From the cell containing the given text, extract its center point as (X, Y) coordinate. 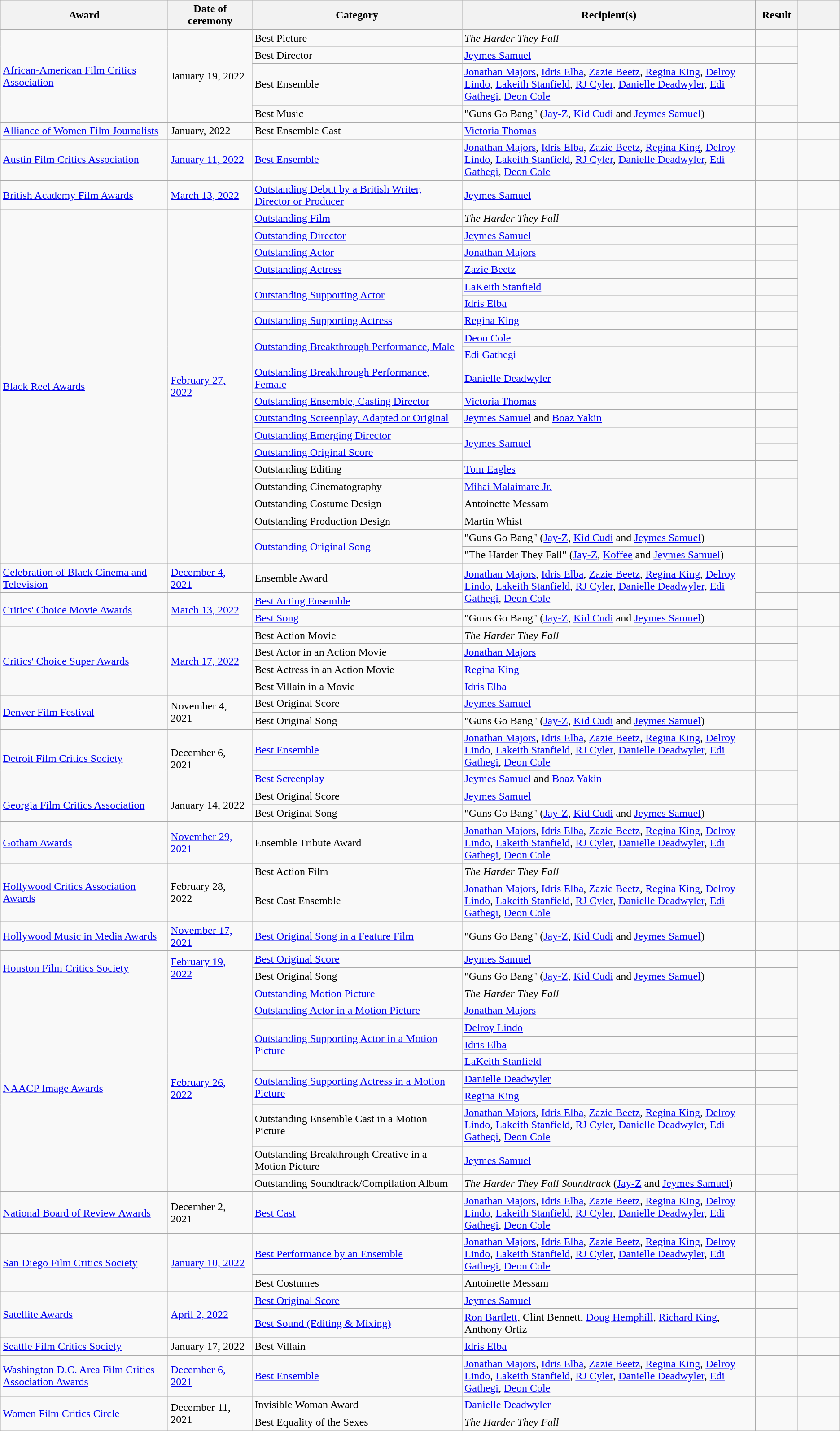
Celebration of Black Cinema and Television (84, 578)
December 4, 2021 (210, 578)
The Harder They Fall Soundtrack (Jay-Z and Jeymes Samuel) (608, 1183)
Edi Gathegi (608, 355)
Award (84, 15)
Best Action Movie (357, 635)
Outstanding Supporting Actress in a Motion Picture (357, 1087)
Outstanding Supporting Actor in a Motion Picture (357, 1045)
Ensemble Award (357, 578)
Outstanding Cinematography (357, 486)
Best Cast (357, 1212)
November 29, 2021 (210, 842)
Outstanding Production Design (357, 521)
January 14, 2022 (210, 805)
Mihai Malaimare Jr. (608, 486)
Recipient(s) (608, 15)
January 19, 2022 (210, 76)
Best Picture (357, 38)
Critics' Choice Super Awards (84, 661)
National Board of Review Awards (84, 1212)
African-American Film Critics Association (84, 76)
Outstanding Actress (357, 269)
Best Original Song in a Feature Film (357, 936)
Delroy Lindo (608, 1028)
Zazie Beetz (608, 269)
Best Performance by an Ensemble (357, 1254)
Outstanding Breakthrough Performance, Female (357, 378)
January 10, 2022 (210, 1262)
Best Equality of the Sexes (357, 1422)
Ensemble Tribute Award (357, 842)
"The Harder They Fall" (Jay-Z, Koffee and Jeymes Samuel) (608, 555)
November 4, 2021 (210, 712)
Austin Film Critics Association (84, 160)
Satellite Awards (84, 1315)
Best Cast Ensemble (357, 901)
Outstanding Emerging Director (357, 435)
Outstanding Breakthrough Performance, Male (357, 346)
Outstanding Editing (357, 469)
Outstanding Original Song (357, 546)
Outstanding Costume Design (357, 503)
Invisible Woman Award (357, 1405)
Outstanding Supporting Actress (357, 321)
April 2, 2022 (210, 1315)
Best Song (357, 618)
Best Director (357, 55)
February 26, 2022 (210, 1089)
Outstanding Debut by a British Writer, Director or Producer (357, 195)
Best Ensemble Cast (357, 131)
Hollywood Music in Media Awards (84, 936)
Washington D.C. Area Film Critics Association Awards (84, 1376)
January 11, 2022 (210, 160)
January 17, 2022 (210, 1347)
Best Music (357, 114)
Outstanding Director (357, 235)
Best Actor in an Action Movie (357, 652)
Seattle Film Critics Society (84, 1347)
Category (357, 15)
Outstanding Original Score (357, 452)
Critics' Choice Movie Awards (84, 610)
Outstanding Supporting Actor (357, 295)
February 19, 2022 (210, 968)
Date of ceremony (210, 15)
Outstanding Breakthrough Creative in a Motion Picture (357, 1160)
Outstanding Soundtrack/Compilation Album (357, 1183)
Outstanding Ensemble Cast in a Motion Picture (357, 1125)
Houston Film Critics Society (84, 968)
Alliance of Women Film Journalists (84, 131)
Outstanding Motion Picture (357, 993)
Best Actress in an Action Movie (357, 670)
Result (777, 15)
Martin Whist (608, 521)
January, 2022 (210, 131)
Outstanding Ensemble, Casting Director (357, 401)
Best Villain in a Movie (357, 687)
February 28, 2022 (210, 892)
Gotham Awards (84, 842)
Denver Film Festival (84, 712)
NAACP Image Awards (84, 1089)
March 17, 2022 (210, 661)
Detroit Film Critics Society (84, 758)
San Diego Film Critics Society (84, 1262)
Best Acting Ensemble (357, 601)
Outstanding Screenplay, Adapted or Original (357, 418)
Georgia Film Critics Association (84, 805)
Best Costumes (357, 1283)
Best Sound (Editing & Mixing) (357, 1324)
British Academy Film Awards (84, 195)
February 27, 2022 (210, 386)
December 11, 2021 (210, 1413)
Hollywood Critics Association Awards (84, 892)
Black Reel Awards (84, 386)
December 2, 2021 (210, 1212)
Outstanding Actor in a Motion Picture (357, 1011)
Outstanding Film (357, 218)
Ron Bartlett, Clint Bennett, Doug Hemphill, Richard King, Anthony Ortiz (608, 1324)
Best Villain (357, 1347)
Outstanding Actor (357, 252)
November 17, 2021 (210, 936)
Women Film Critics Circle (84, 1413)
Tom Eagles (608, 469)
Best Action Film (357, 871)
Best Screenplay (357, 779)
Deon Cole (608, 338)
